Find where the given text appears and provide that cell's center as (X, Y) coordinate. 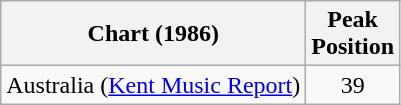
Australia (Kent Music Report) (154, 85)
39 (353, 85)
Chart (1986) (154, 34)
PeakPosition (353, 34)
